Find where the given text appears and provide that cell's center as [X, Y] coordinate. 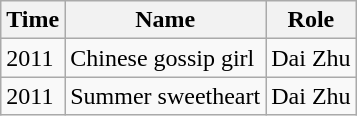
Name [166, 20]
Summer sweetheart [166, 96]
Time [33, 20]
Chinese gossip girl [166, 58]
Role [311, 20]
